Identify which cell holds the provided text, then report its (X, Y) central coordinate. 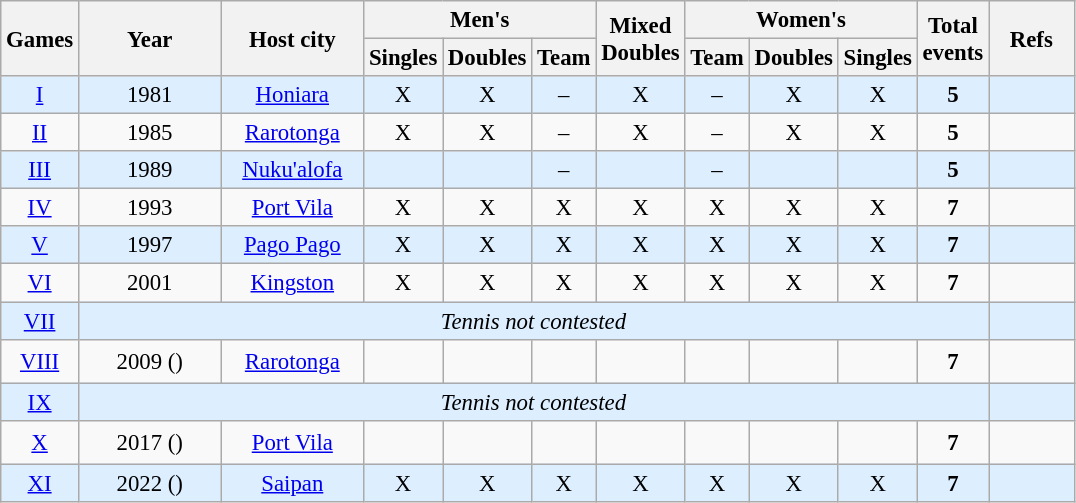
Games (40, 38)
MixedDoubles (640, 38)
Refs (1032, 38)
1981 (150, 95)
Totalevents (952, 38)
Nuku'alofa (292, 170)
1985 (150, 133)
III (40, 170)
Men's (480, 20)
Pago Pago (292, 245)
VIII (40, 361)
XI (40, 483)
1993 (150, 208)
VII (40, 321)
Saipan (292, 483)
Year (150, 38)
2001 (150, 283)
2017 () (150, 442)
I (40, 95)
Honiara (292, 95)
Women's (801, 20)
1989 (150, 170)
Kingston (292, 283)
1997 (150, 245)
II (40, 133)
IX (40, 402)
IV (40, 208)
VI (40, 283)
2009 () (150, 361)
Host city (292, 38)
2022 () (150, 483)
V (40, 245)
